Scan for the cell matching the given text and deliver its (X, Y) coordinate at center. 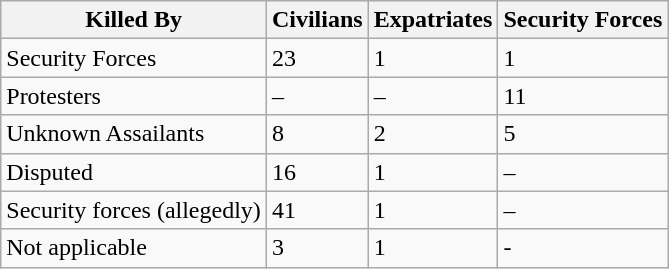
Not applicable (134, 248)
8 (317, 134)
Unknown Assailants (134, 134)
Security forces (allegedly) (134, 210)
2 (433, 134)
Civilians (317, 20)
- (583, 248)
41 (317, 210)
Killed By (134, 20)
3 (317, 248)
16 (317, 172)
Expatriates (433, 20)
23 (317, 58)
Protesters (134, 96)
11 (583, 96)
5 (583, 134)
Disputed (134, 172)
